Capture the cell that displays the provided text and extract its (x, y) central coordinate. 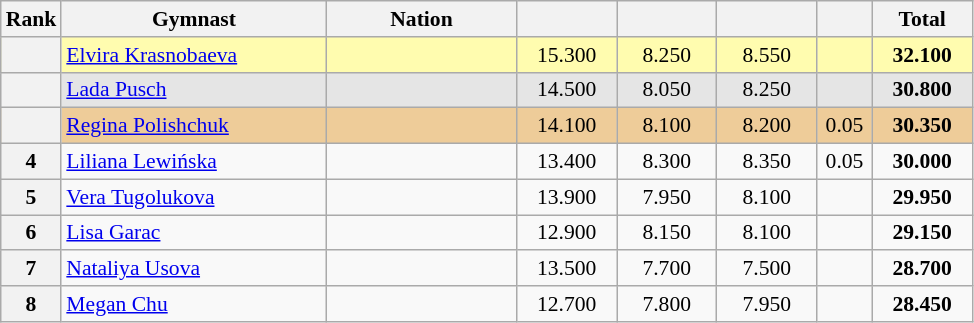
13.900 (567, 197)
4 (32, 162)
7.500 (767, 269)
8.150 (667, 233)
32.100 (922, 55)
Elvira Krasnobaeva (194, 55)
8.050 (667, 90)
Nation (421, 19)
7.800 (667, 304)
Total (922, 19)
28.450 (922, 304)
14.100 (567, 126)
29.150 (922, 233)
13.500 (567, 269)
14.500 (567, 90)
30.350 (922, 126)
Regina Polishchuk (194, 126)
7.700 (667, 269)
12.900 (567, 233)
5 (32, 197)
12.700 (567, 304)
8.550 (767, 55)
28.700 (922, 269)
8.200 (767, 126)
30.000 (922, 162)
30.800 (922, 90)
29.950 (922, 197)
Vera Tugolukova (194, 197)
15.300 (567, 55)
Liliana Lewińska (194, 162)
8.350 (767, 162)
Lisa Garac (194, 233)
6 (32, 233)
Rank (32, 19)
13.400 (567, 162)
Gymnast (194, 19)
Lada Pusch (194, 90)
Nataliya Usova (194, 269)
8.300 (667, 162)
7 (32, 269)
8 (32, 304)
Megan Chu (194, 304)
